Pinpoint the cell where the given text exists, returning its [x, y] midpoint coordinate. 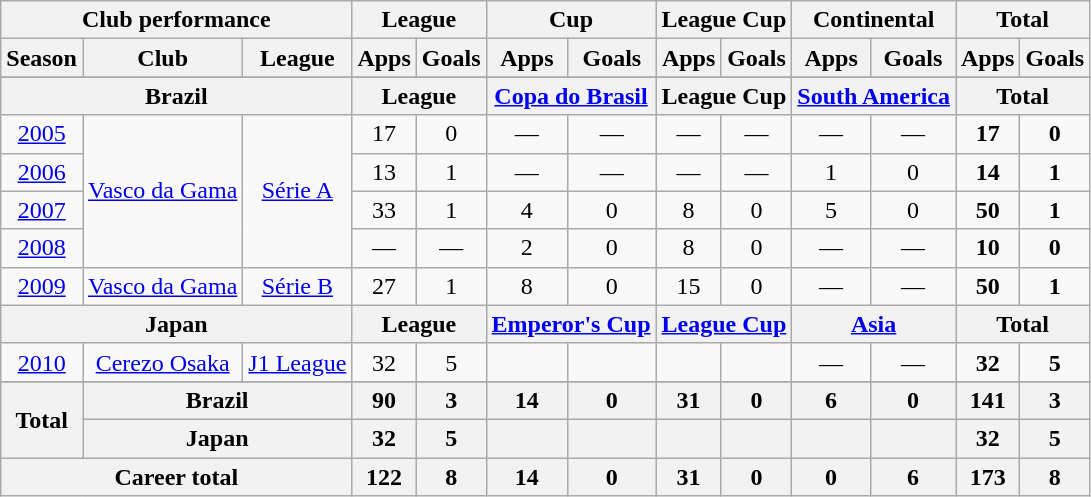
2005 [42, 134]
Copa do Brasil [571, 96]
Club [162, 58]
27 [384, 286]
South America [874, 96]
90 [384, 400]
2006 [42, 172]
J1 League [298, 362]
Career total [176, 477]
Cup [571, 20]
13 [384, 172]
Emperor's Cup [571, 324]
4 [527, 210]
122 [384, 477]
2007 [42, 210]
Asia [874, 324]
2008 [42, 248]
15 [688, 286]
Season [42, 58]
2 [527, 248]
173 [988, 477]
Club performance [176, 20]
10 [988, 248]
Série B [298, 286]
Série A [298, 191]
141 [988, 400]
Cerezo Osaka [162, 362]
2010 [42, 362]
2009 [42, 286]
33 [384, 210]
Continental [874, 20]
